Extract the (x, y) coordinate from the center of the cell holding the provided text.  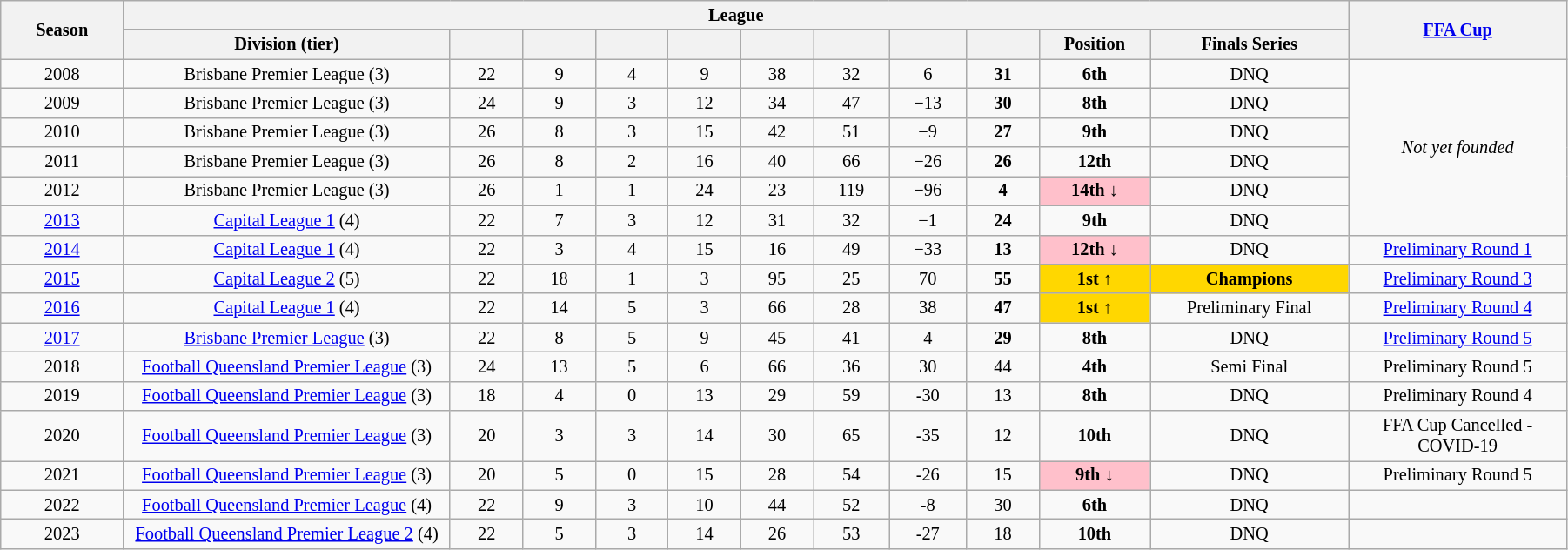
Football Queensland Premier League 2 (4) (287, 533)
Capital League 2 (5) (287, 278)
2018 (63, 366)
-35 (928, 436)
Season (63, 30)
2008 (63, 74)
70 (928, 278)
-26 (928, 475)
65 (851, 436)
25 (851, 278)
−26 (928, 162)
54 (851, 475)
−13 (928, 103)
27 (1002, 132)
42 (776, 132)
40 (776, 162)
45 (776, 338)
12th ↓ (1095, 250)
Position (1095, 44)
7 (559, 220)
2020 (63, 436)
4th (1095, 366)
53 (851, 533)
-30 (928, 396)
-8 (928, 505)
49 (851, 250)
−9 (928, 132)
Division (tier) (287, 44)
−33 (928, 250)
2011 (63, 162)
2019 (63, 396)
51 (851, 132)
2012 (63, 191)
41 (851, 338)
−96 (928, 191)
Preliminary Round 3 (1458, 278)
52 (851, 505)
Preliminary Final (1250, 308)
2023 (63, 533)
59 (851, 396)
36 (851, 366)
2 (632, 162)
−1 (928, 220)
34 (776, 103)
14th ↓ (1095, 191)
2010 (63, 132)
55 (1002, 278)
119 (851, 191)
2009 (63, 103)
12th (1095, 162)
2016 (63, 308)
95 (776, 278)
FFA Cup (1458, 30)
2014 (63, 250)
Semi Final (1250, 366)
Preliminary Round 1 (1458, 250)
FFA Cup Cancelled - COVID-19 (1458, 436)
Not yet founded (1458, 147)
23 (776, 191)
2022 (63, 505)
-27 (928, 533)
2017 (63, 338)
2015 (63, 278)
10 (705, 505)
League (736, 15)
Football Queensland Premier League (4) (287, 505)
2013 (63, 220)
9th ↓ (1095, 475)
Finals Series (1250, 44)
2021 (63, 475)
Champions (1250, 278)
